Extract the [X, Y] coordinate from the center of the cell holding the provided text.  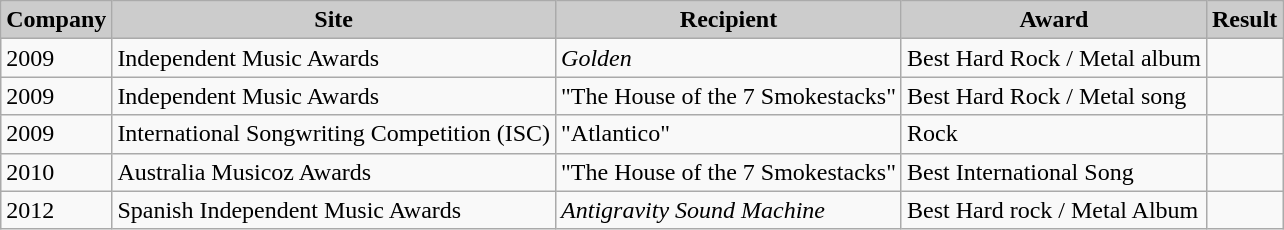
Result [1244, 20]
"Atlantico" [729, 134]
Best Hard rock / Metal Album [1054, 210]
Rock [1054, 134]
Antigravity Sound Machine [729, 210]
2010 [56, 172]
Best Hard Rock / Metal album [1054, 58]
Site [334, 20]
Golden [729, 58]
2012 [56, 210]
Australia Musicoz Awards [334, 172]
Spanish Independent Music Awards [334, 210]
International Songwriting Competition (ISC) [334, 134]
Recipient [729, 20]
Company [56, 20]
Award [1054, 20]
Best International Song [1054, 172]
Best Hard Rock / Metal song [1054, 96]
